Detect which cell encompasses the target text, then output its (x, y) center coordinate. 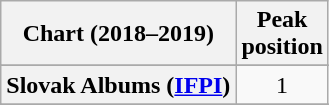
Slovak Albums (IFPI) (118, 85)
Peak position (282, 34)
1 (282, 85)
Chart (2018–2019) (118, 34)
